For the text-containing cell, return its midpoint in (X, Y) coordinate format. 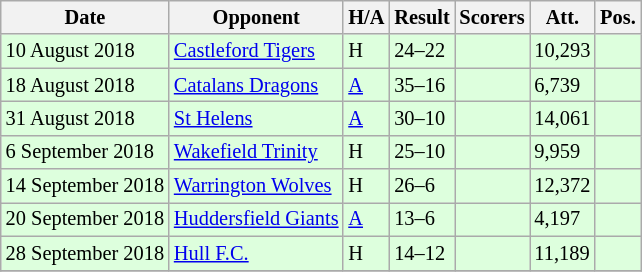
35–16 (422, 85)
30–10 (422, 118)
14–12 (422, 253)
Pos. (618, 17)
Scorers (492, 17)
18 August 2018 (85, 85)
10,293 (563, 51)
25–10 (422, 152)
4,197 (563, 219)
Hull F.C. (256, 253)
6,739 (563, 85)
6 September 2018 (85, 152)
28 September 2018 (85, 253)
20 September 2018 (85, 219)
Catalans Dragons (256, 85)
Huddersfield Giants (256, 219)
10 August 2018 (85, 51)
24–22 (422, 51)
31 August 2018 (85, 118)
14,061 (563, 118)
Opponent (256, 17)
Att. (563, 17)
13–6 (422, 219)
11,189 (563, 253)
H/A (366, 17)
9,959 (563, 152)
12,372 (563, 186)
St Helens (256, 118)
Date (85, 17)
Warrington Wolves (256, 186)
Wakefield Trinity (256, 152)
Castleford Tigers (256, 51)
26–6 (422, 186)
Result (422, 17)
14 September 2018 (85, 186)
